Identify which cell holds the provided text, then report its [X, Y] central coordinate. 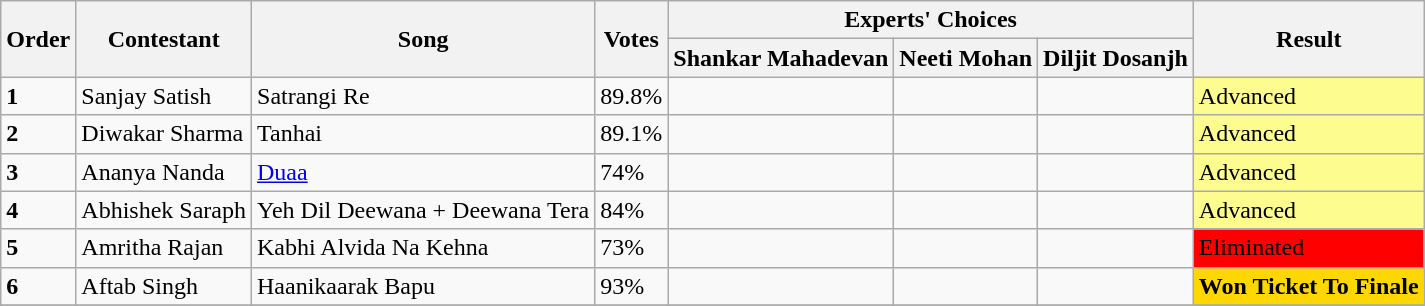
Satrangi Re [424, 96]
Duaa [424, 172]
Diwakar Sharma [164, 134]
Kabhi Alvida Na Kehna [424, 248]
Neeti Mohan [966, 58]
89.1% [632, 134]
6 [38, 286]
5 [38, 248]
Eliminated [1308, 248]
4 [38, 210]
Yeh Dil Deewana + Deewana Tera [424, 210]
Order [38, 39]
73% [632, 248]
Diljit Dosanjh [1116, 58]
1 [38, 96]
89.8% [632, 96]
84% [632, 210]
93% [632, 286]
2 [38, 134]
Votes [632, 39]
Ananya Nanda [164, 172]
Shankar Mahadevan [781, 58]
Tanhai [424, 134]
Experts' Choices [930, 20]
Aftab Singh [164, 286]
Abhishek Saraph [164, 210]
Amritha Rajan [164, 248]
Won Ticket To Finale [1308, 286]
Song [424, 39]
Sanjay Satish [164, 96]
3 [38, 172]
74% [632, 172]
Haanikaarak Bapu [424, 286]
Contestant [164, 39]
Result [1308, 39]
